Pinpoint the cell where the given text exists, returning its (x, y) midpoint coordinate. 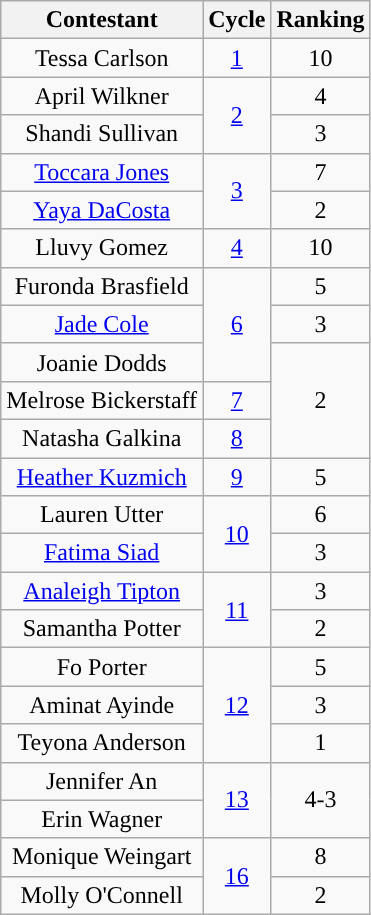
Natasha Galkina (102, 438)
Lluvy Gomez (102, 248)
Shandi Sullivan (102, 134)
Yaya DaCosta (102, 210)
Toccara Jones (102, 172)
Heather Kuzmich (102, 477)
12 (237, 705)
Analeigh Tipton (102, 591)
Joanie Dodds (102, 362)
Monique Weingart (102, 857)
Molly O'Connell (102, 895)
Erin Wagner (102, 819)
April Wilkner (102, 96)
Melrose Bickerstaff (102, 400)
Jade Cole (102, 324)
13 (237, 800)
Contestant (102, 20)
Fatima Siad (102, 553)
Aminat Ayinde (102, 705)
Fo Porter (102, 667)
Ranking (320, 20)
Cycle (237, 20)
4-3 (320, 800)
16 (237, 876)
11 (237, 610)
Teyona Anderson (102, 743)
Jennifer An (102, 781)
Lauren Utter (102, 515)
Tessa Carlson (102, 58)
9 (237, 477)
Furonda Brasfield (102, 286)
Samantha Potter (102, 629)
